Return (X, Y) of the center of cell containing provided text 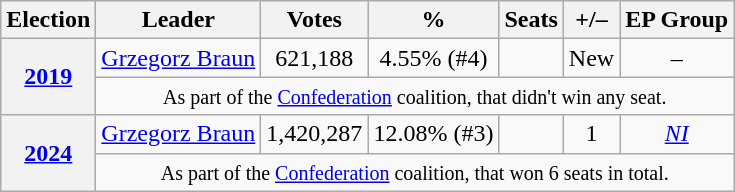
New (591, 58)
% (434, 20)
– (677, 58)
1,420,287 (314, 134)
Leader (178, 20)
1 (591, 134)
4.55% (#4) (434, 58)
NI (677, 134)
+/– (591, 20)
621,188 (314, 58)
2019 (48, 77)
Seats (531, 20)
As part of the Confederation coalition, that didn't win any seat. (415, 96)
As part of the Confederation coalition, that won 6 seats in total. (415, 172)
Election (48, 20)
EP Group (677, 20)
Votes (314, 20)
2024 (48, 153)
12.08% (#3) (434, 134)
